From the cell containing the given text, extract its center point as (x, y) coordinate. 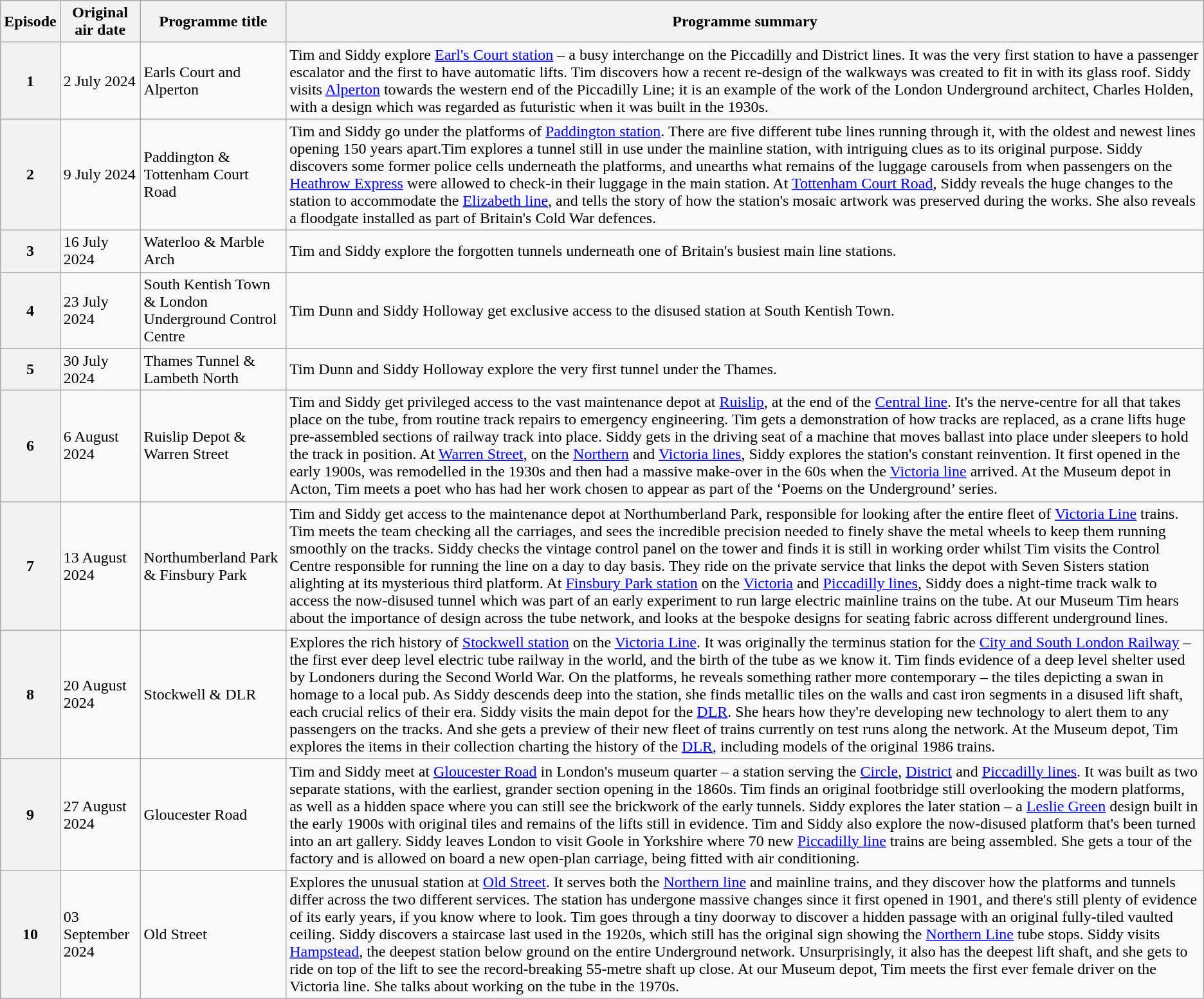
Gloucester Road (214, 814)
South Kentish Town & London Underground Control Centre (214, 310)
20 August 2024 (100, 694)
23 July 2024 (100, 310)
Thames Tunnel & Lambeth North (214, 369)
Tim Dunn and Siddy Holloway get exclusive access to the disused station at South Kentish Town. (745, 310)
Paddington & Tottenham Court Road (214, 175)
27 August 2024 (100, 814)
2 (30, 175)
9 July 2024 (100, 175)
9 (30, 814)
5 (30, 369)
10 (30, 934)
7 (30, 566)
Original air date (100, 22)
2 July 2024 (100, 81)
3 (30, 251)
6 (30, 446)
16 July 2024 (100, 251)
Programme title (214, 22)
03 September 2024 (100, 934)
1 (30, 81)
13 August 2024 (100, 566)
Stockwell & DLR (214, 694)
30 July 2024 (100, 369)
Northumberland Park & Finsbury Park (214, 566)
Programme summary (745, 22)
8 (30, 694)
Tim and Siddy explore the forgotten tunnels underneath one of Britain's busiest main line stations. (745, 251)
Old Street (214, 934)
6 August 2024 (100, 446)
Ruislip Depot & Warren Street (214, 446)
Waterloo & Marble Arch (214, 251)
Tim Dunn and Siddy Holloway explore the very first tunnel under the Thames. (745, 369)
Earls Court and Alperton (214, 81)
4 (30, 310)
Episode (30, 22)
